From the cell containing the given text, extract its center point as (x, y) coordinate. 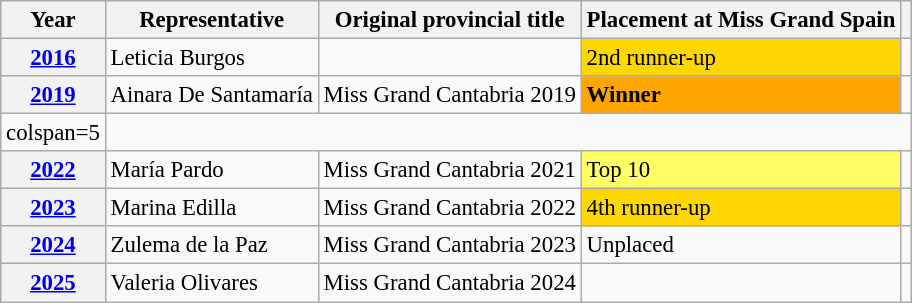
2022 (53, 170)
Original provincial title (450, 20)
Valeria Olivares (212, 283)
2019 (53, 95)
Miss Grand Cantabria 2021 (450, 170)
Placement at Miss Grand Spain (740, 20)
Top 10 (740, 170)
Unplaced (740, 245)
2024 (53, 245)
Leticia Burgos (212, 58)
Marina Edilla (212, 208)
María Pardo (212, 170)
4th runner-up (740, 208)
2025 (53, 283)
Miss Grand Cantabria 2019 (450, 95)
colspan=5 (53, 133)
Year (53, 20)
Ainara De Santamaría (212, 95)
2023 (53, 208)
Winner (740, 95)
Miss Grand Cantabria 2024 (450, 283)
Representative (212, 20)
2016 (53, 58)
Miss Grand Cantabria 2023 (450, 245)
Zulema de la Paz (212, 245)
2nd runner-up (740, 58)
Miss Grand Cantabria 2022 (450, 208)
